Pinpoint the cell where the given text exists, returning its [X, Y] midpoint coordinate. 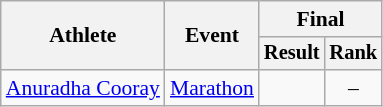
Result [292, 54]
Rank [354, 54]
Athlete [83, 36]
– [354, 88]
Anuradha Cooray [83, 88]
Marathon [212, 88]
Event [212, 36]
Final [320, 19]
